Pinpoint the cell where the given text exists, returning its (x, y) midpoint coordinate. 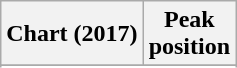
Peak position (189, 34)
Chart (2017) (72, 34)
